Capture the cell that displays the provided text and extract its (x, y) central coordinate. 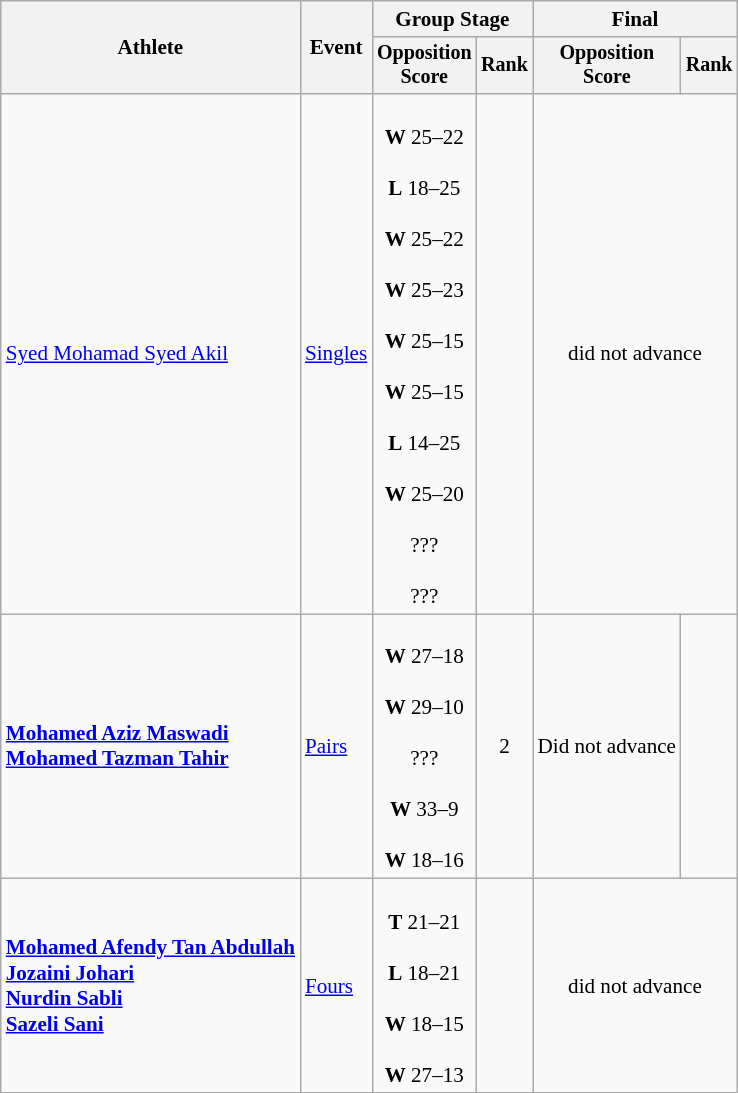
Group Stage (452, 18)
W 27–18W 29–10???W 33–9W 18–16 (424, 746)
Did not advance (607, 746)
Syed Mohamad Syed Akil (150, 354)
2 (504, 746)
Singles (336, 354)
Pairs (336, 746)
Final (636, 18)
Event (336, 48)
Fours (336, 986)
Mohamed Afendy Tan AbdullahJozaini JohariNurdin SabliSazeli Sani (150, 986)
T 21–21L 18–21W 18–15W 27–13 (424, 986)
W 25–22L 18–25W 25–22W 25–23W 25–15W 25–15L 14–25W 25–20?????? (424, 354)
Athlete (150, 48)
Mohamed Aziz MaswadiMohamed Tazman Tahir (150, 746)
